Pinpoint the cell where the given text exists, returning its (x, y) midpoint coordinate. 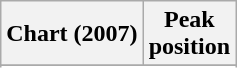
Peakposition (189, 34)
Chart (2007) (72, 34)
